Identify which cell holds the provided text, then report its [X, Y] central coordinate. 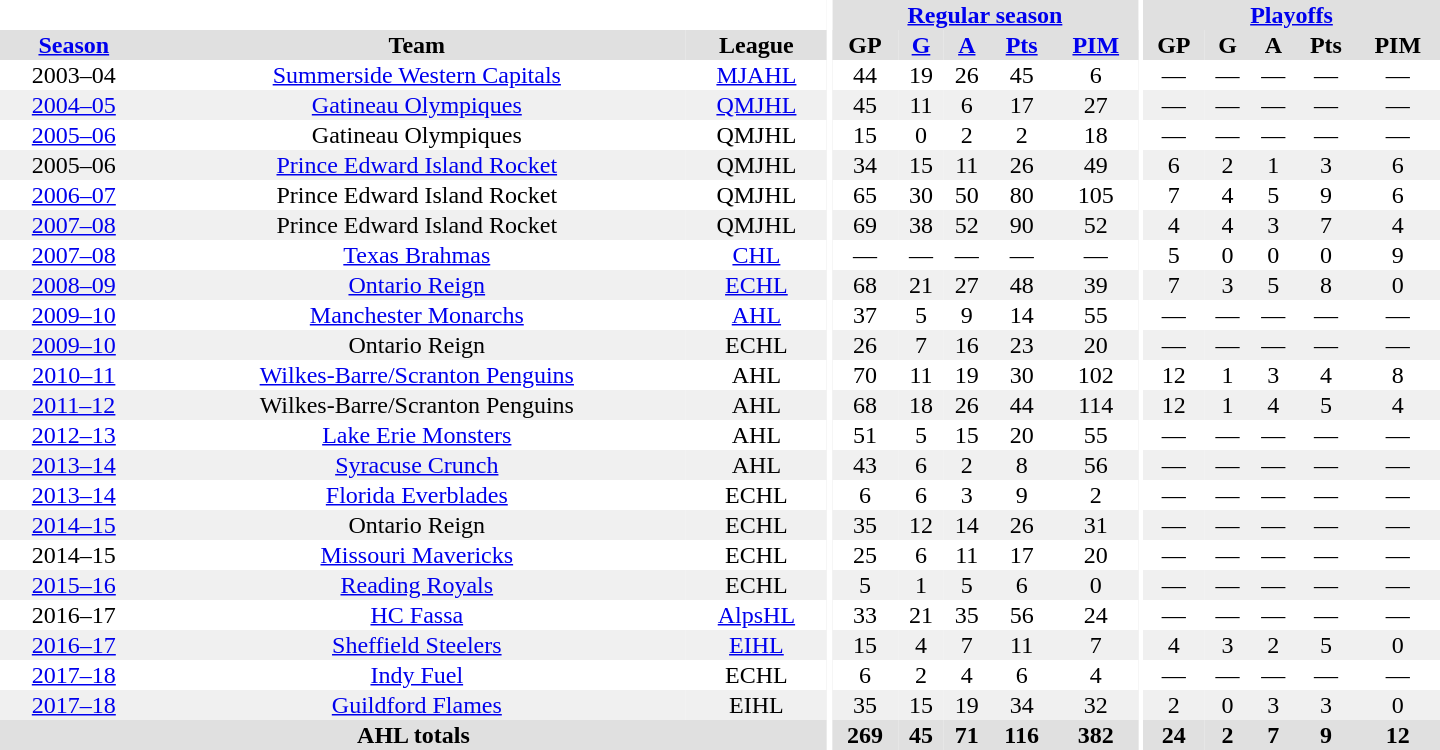
Regular season [985, 15]
382 [1096, 735]
Lake Erie Monsters [417, 435]
33 [865, 615]
2004–05 [74, 105]
102 [1096, 375]
AlpsHL [756, 615]
70 [865, 375]
69 [865, 225]
MJAHL [756, 75]
2003–04 [74, 75]
37 [865, 315]
43 [865, 465]
Playoffs [1292, 15]
CHL [756, 255]
Team [417, 45]
105 [1096, 195]
38 [921, 225]
2006–07 [74, 195]
Sheffield Steelers [417, 645]
32 [1096, 705]
2015–16 [74, 585]
2012–13 [74, 435]
2011–12 [74, 405]
Season [74, 45]
2010–11 [74, 375]
49 [1096, 165]
31 [1096, 525]
Missouri Mavericks [417, 555]
80 [1022, 195]
HC Fassa [417, 615]
Manchester Monarchs [417, 315]
25 [865, 555]
65 [865, 195]
90 [1022, 225]
Texas Brahmas [417, 255]
Syracuse Crunch [417, 465]
51 [865, 435]
Summerside Western Capitals [417, 75]
48 [1022, 285]
Florida Everblades [417, 495]
League [756, 45]
39 [1096, 285]
Indy Fuel [417, 675]
50 [967, 195]
16 [967, 345]
Guildford Flames [417, 705]
71 [967, 735]
116 [1022, 735]
AHL totals [414, 735]
2008–09 [74, 285]
114 [1096, 405]
Reading Royals [417, 585]
23 [1022, 345]
269 [865, 735]
